Extract the [X, Y] coordinate from the center of the cell holding the provided text.  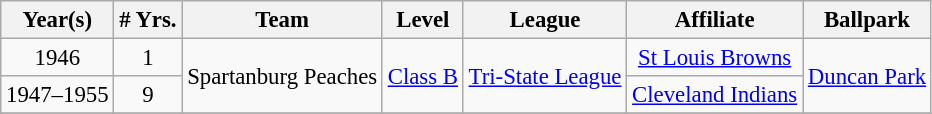
Class B [422, 76]
Spartanburg Peaches [282, 76]
Ballpark [868, 20]
Cleveland Indians [715, 95]
Year(s) [58, 20]
League [545, 20]
Duncan Park [868, 76]
Team [282, 20]
1947–1955 [58, 95]
Affiliate [715, 20]
# Yrs. [148, 20]
9 [148, 95]
Level [422, 20]
1 [148, 58]
Tri-State League [545, 76]
St Louis Browns [715, 58]
1946 [58, 58]
